Scan for the cell matching the given text and deliver its [x, y] coordinate at center. 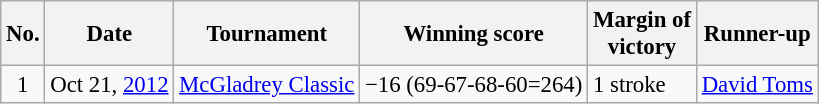
Tournament [267, 34]
No. [23, 34]
McGladrey Classic [267, 85]
Runner-up [757, 34]
Oct 21, 2012 [110, 85]
Margin ofvictory [642, 34]
Date [110, 34]
David Toms [757, 85]
1 stroke [642, 85]
1 [23, 85]
−16 (69-67-68-60=264) [474, 85]
Winning score [474, 34]
